Search for the cell housing the specified text and yield its (x, y) center coordinate. 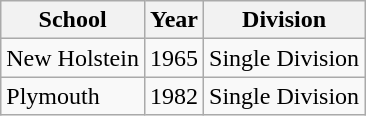
1982 (174, 96)
Plymouth (73, 96)
Division (284, 20)
Year (174, 20)
School (73, 20)
New Holstein (73, 58)
1965 (174, 58)
